Output the (X, Y) coordinate of the center of the cell containing the given text.  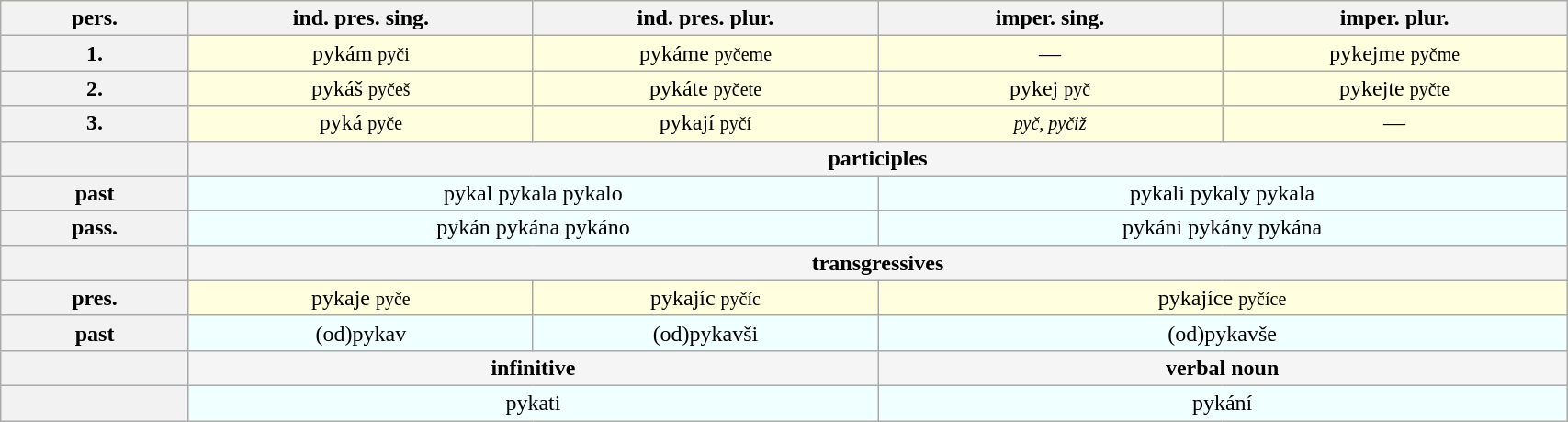
pyč, pyčiž (1051, 123)
verbal noun (1223, 368)
imper. sing. (1051, 18)
imper. plur. (1394, 18)
(od)pykavši (705, 333)
pers. (96, 18)
pykáni pykány pykána (1223, 228)
transgressives (877, 263)
(od)pykav (360, 333)
pykán pykána pykáno (533, 228)
2. (96, 88)
pykáš pyčeš (360, 88)
pres. (96, 298)
ind. pres. plur. (705, 18)
pykám pyči (360, 53)
(od)pykavše (1223, 333)
pykal pykala pykalo (533, 193)
1. (96, 53)
infinitive (533, 368)
pykáme pyčeme (705, 53)
pykání (1223, 403)
pykaje pyče (360, 298)
pykejme pyčme (1394, 53)
participles (877, 158)
pykej pyč (1051, 88)
pykáte pyčete (705, 88)
pyká pyče (360, 123)
pykají pyčí (705, 123)
3. (96, 123)
pykati (533, 403)
ind. pres. sing. (360, 18)
pykajíc pyčíc (705, 298)
pykejte pyčte (1394, 88)
pykali pykaly pykala (1223, 193)
pass. (96, 228)
pykajíce pyčíce (1223, 298)
